Identify which cell holds the provided text, then report its (x, y) central coordinate. 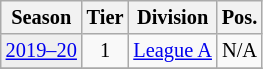
Pos. (240, 17)
N/A (240, 51)
Season (42, 17)
Tier (106, 17)
League A (172, 51)
1 (106, 51)
2019–20 (42, 51)
Division (172, 17)
